Return the [X, Y] coordinate for the center point of the cell that contains the specified text.  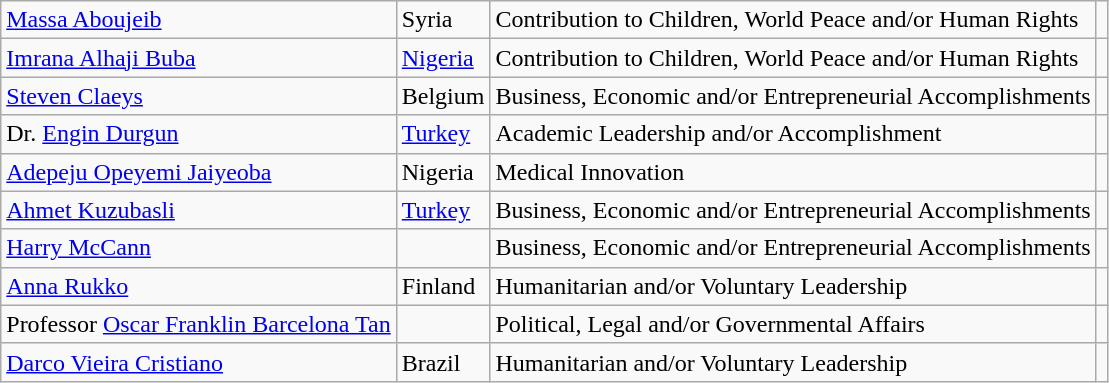
Darco Vieira Cristiano [199, 362]
Belgium [443, 96]
Imrana Alhaji Buba [199, 58]
Anna Rukko [199, 286]
Ahmet Kuzubasli [199, 210]
Political, Legal and/or Governmental Affairs [793, 324]
Massa Aboujeib [199, 20]
Harry McCann [199, 248]
Professor Oscar Franklin Barcelona Tan [199, 324]
Brazil [443, 362]
Academic Leadership and/or Accomplishment [793, 134]
Syria [443, 20]
Dr. Engin Durgun [199, 134]
Steven Claeys [199, 96]
Finland [443, 286]
Adepeju Opeyemi Jaiyeoba [199, 172]
Medical Innovation [793, 172]
